Determine the [x, y] coordinate at the center of the cell enclosing the given text.  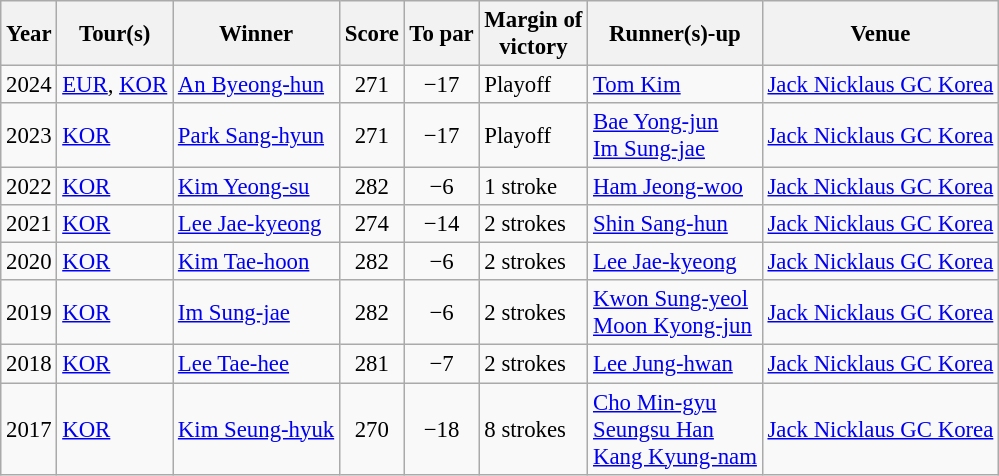
2023 [29, 136]
EUR, KOR [115, 85]
−14 [442, 224]
Lee Tae-hee [256, 364]
Tom Kim [675, 85]
Kim Yeong-su [256, 187]
2020 [29, 262]
2019 [29, 312]
Bae Yong-jun Im Sung-jae [675, 136]
2022 [29, 187]
281 [372, 364]
2018 [29, 364]
2024 [29, 85]
Year [29, 34]
Winner [256, 34]
Lee Jung-hwan [675, 364]
Ham Jeong-woo [675, 187]
To par [442, 34]
−18 [442, 429]
Kwon Sung-yeol Moon Kyong-jun [675, 312]
An Byeong-hun [256, 85]
8 strokes [534, 429]
Score [372, 34]
2021 [29, 224]
274 [372, 224]
1 stroke [534, 187]
−7 [442, 364]
270 [372, 429]
Kim Seung-hyuk [256, 429]
2017 [29, 429]
Kim Tae-hoon [256, 262]
Cho Min-gyu Seungsu Han Kang Kyung-nam [675, 429]
Margin ofvictory [534, 34]
Runner(s)-up [675, 34]
Shin Sang-hun [675, 224]
Tour(s) [115, 34]
Venue [880, 34]
Park Sang-hyun [256, 136]
Im Sung-jae [256, 312]
